Search for the cell housing the specified text and yield its (x, y) center coordinate. 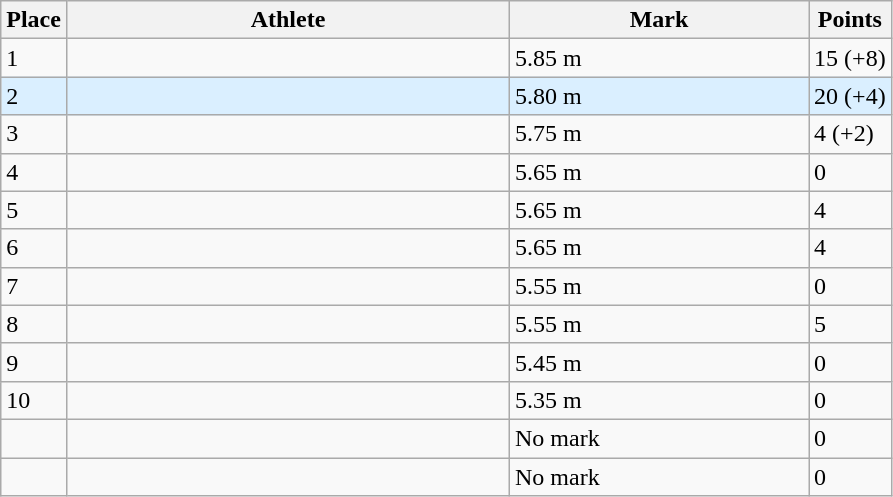
5.85 m (660, 58)
Athlete (288, 20)
9 (34, 362)
20 (+4) (850, 96)
15 (+8) (850, 58)
2 (34, 96)
5.35 m (660, 400)
Place (34, 20)
6 (34, 248)
4 (+2) (850, 134)
5.75 m (660, 134)
3 (34, 134)
7 (34, 286)
8 (34, 324)
10 (34, 400)
1 (34, 58)
Mark (660, 20)
5.45 m (660, 362)
Points (850, 20)
5.80 m (660, 96)
